Provide the [X, Y] coordinate of the cell's center where the given text is located.  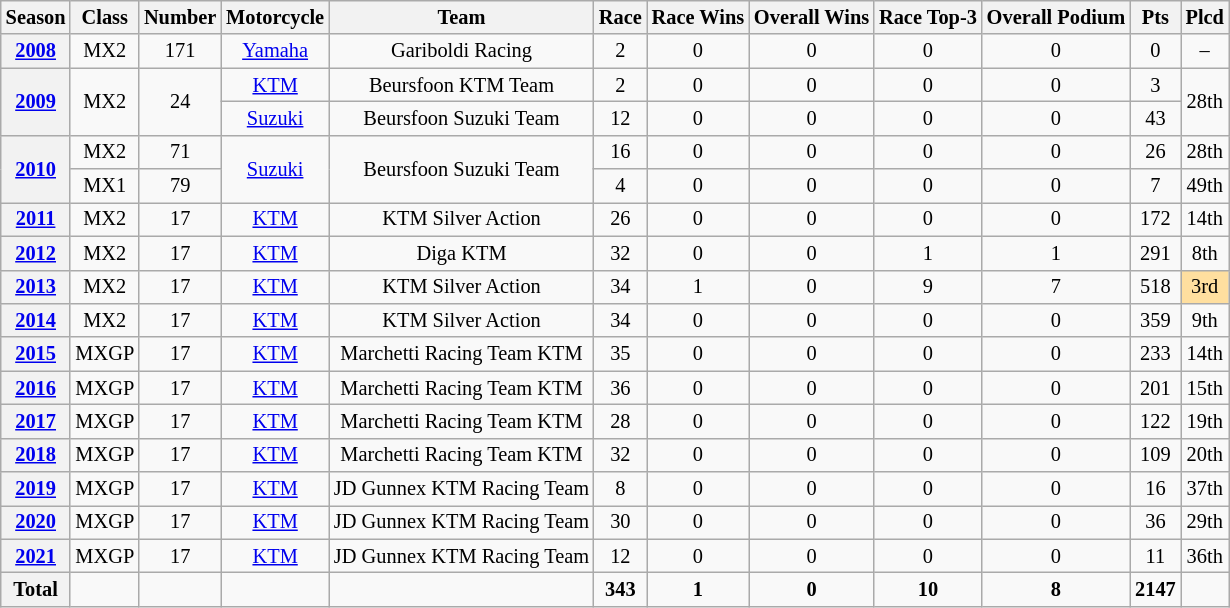
2008 [36, 51]
Total [36, 589]
2017 [36, 421]
35 [620, 354]
Race [620, 17]
109 [1155, 455]
Yamaha [275, 51]
2011 [36, 219]
– [1205, 51]
36th [1205, 556]
2019 [36, 489]
2147 [1155, 589]
20th [1205, 455]
2021 [36, 556]
Overall Podium [1056, 17]
49th [1205, 186]
343 [620, 589]
71 [180, 152]
30 [620, 522]
79 [180, 186]
10 [928, 589]
291 [1155, 253]
Number [180, 17]
9th [1205, 320]
29th [1205, 522]
2018 [36, 455]
233 [1155, 354]
Gariboldi Racing [462, 51]
43 [1155, 118]
2010 [36, 168]
4 [620, 186]
19th [1205, 421]
2013 [36, 287]
Motorcycle [275, 17]
11 [1155, 556]
518 [1155, 287]
28 [620, 421]
2016 [36, 388]
9 [928, 287]
122 [1155, 421]
Class [104, 17]
2014 [36, 320]
Plcd [1205, 17]
2020 [36, 522]
Race Top-3 [928, 17]
172 [1155, 219]
Overall Wins [812, 17]
3 [1155, 85]
171 [180, 51]
359 [1155, 320]
2012 [36, 253]
Diga KTM [462, 253]
Team [462, 17]
15th [1205, 388]
37th [1205, 489]
Pts [1155, 17]
MX1 [104, 186]
Race Wins [698, 17]
3rd [1205, 287]
Beursfoon KTM Team [462, 85]
Season [36, 17]
2015 [36, 354]
2009 [36, 102]
201 [1155, 388]
8th [1205, 253]
24 [180, 102]
